Capture the cell that displays the provided text and extract its (X, Y) central coordinate. 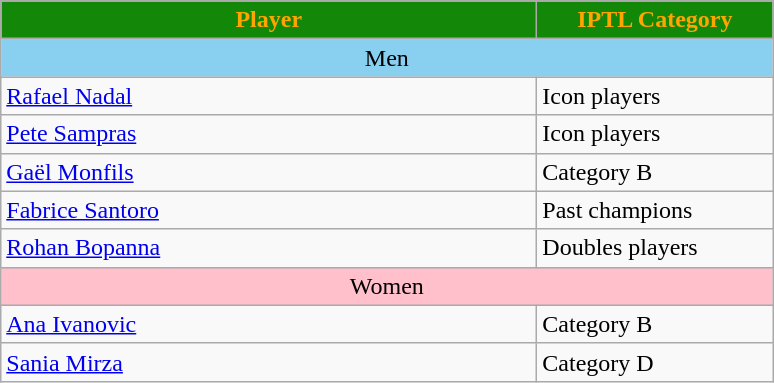
Doubles players (655, 248)
Past champions (655, 210)
Men (387, 58)
Women (387, 286)
Player (269, 20)
Category D (655, 362)
Pete Sampras (269, 134)
IPTL Category (655, 20)
Gaël Monfils (269, 172)
Ana Ivanovic (269, 324)
Rohan Bopanna (269, 248)
Rafael Nadal (269, 96)
Fabrice Santoro (269, 210)
Sania Mirza (269, 362)
